Identify which cell holds the provided text, then report its [x, y] central coordinate. 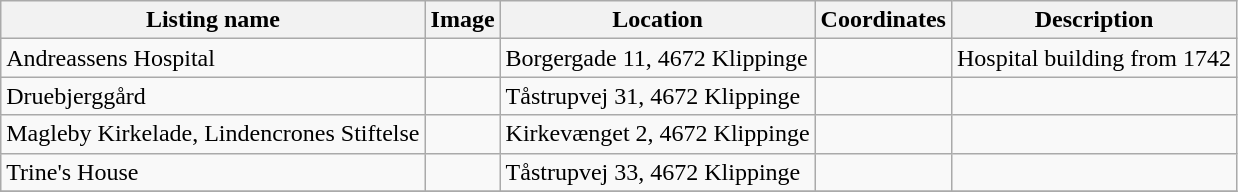
Borgergade 11, 4672 Klippinge [658, 58]
Magleby Kirkelade, Lindencrones Stiftelse [213, 134]
Hospital building from 1742 [1094, 58]
Coordinates [883, 20]
Description [1094, 20]
Image [462, 20]
Tåstrupvej 31, 4672 Klippinge [658, 96]
Trine's House [213, 172]
Druebjerggård [213, 96]
Tåstrupvej 33, 4672 Klippinge [658, 172]
Location [658, 20]
Listing name [213, 20]
Andreassens Hospital [213, 58]
Kirkevænget 2, 4672 Klippinge [658, 134]
